Find where the given text appears and provide that cell's center as (x, y) coordinate. 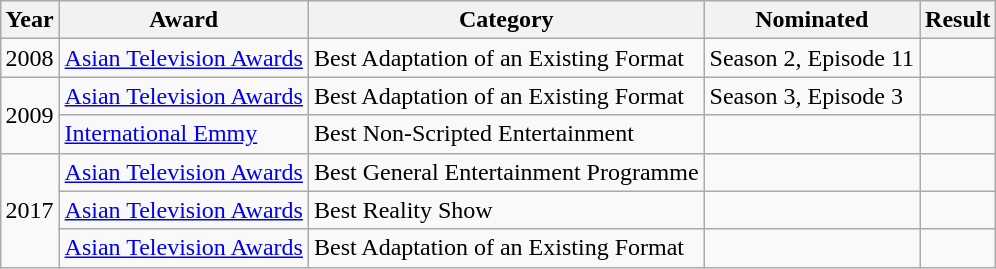
Best Non-Scripted Entertainment (506, 134)
2017 (30, 210)
Category (506, 20)
Season 3, Episode 3 (812, 96)
Year (30, 20)
2009 (30, 115)
2008 (30, 58)
Best Reality Show (506, 210)
Award (184, 20)
Result (958, 20)
International Emmy (184, 134)
Season 2, Episode 11 (812, 58)
Nominated (812, 20)
Best General Entertainment Programme (506, 172)
